Return [X, Y] of the center of cell containing provided text 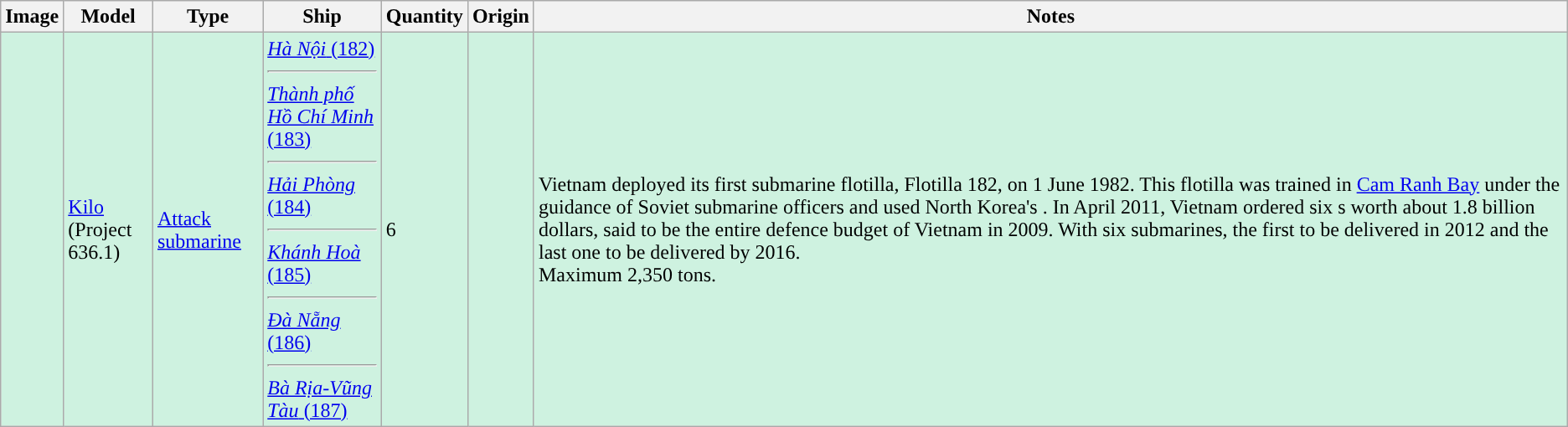
Quantity [424, 17]
Kilo(Project 636.1) [109, 229]
Hà Nội (182) Thành phố Hồ Chí Minh (183) Hải Phòng (184) Khánh Hoà (185) Đà Nẵng (186) Bà Rịa-Vũng Tàu (187) [322, 229]
Type [208, 17]
Notes [1050, 17]
Model [109, 17]
Ship [322, 17]
Origin [501, 17]
Attack submarine [208, 229]
6 [424, 229]
Image [32, 17]
